For the text-containing cell, return its midpoint in [x, y] coordinate format. 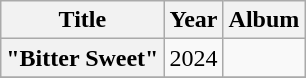
"Bitter Sweet" [82, 58]
Album [264, 20]
Year [194, 20]
Title [82, 20]
2024 [194, 58]
